Determine the [X, Y] coordinate at the center of the cell enclosing the given text.  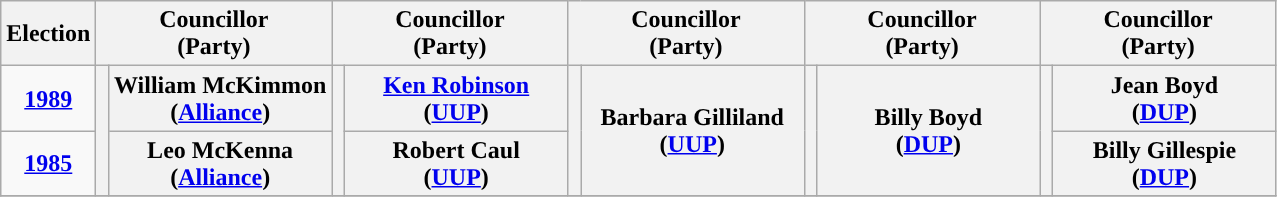
Leo McKenna (Alliance) [220, 164]
1985 [48, 164]
Election [48, 34]
Billy Gillespie (DUP) [1165, 164]
Jean Boyd (DUP) [1165, 98]
William McKimmon (Alliance) [220, 98]
Barbara Gilliland (UUP) [692, 131]
1989 [48, 98]
Ken Robinson (UUP) [456, 98]
Billy Boyd (DUP) [929, 131]
Robert Caul (UUP) [456, 164]
